From the cell containing the given text, extract its center point as (x, y) coordinate. 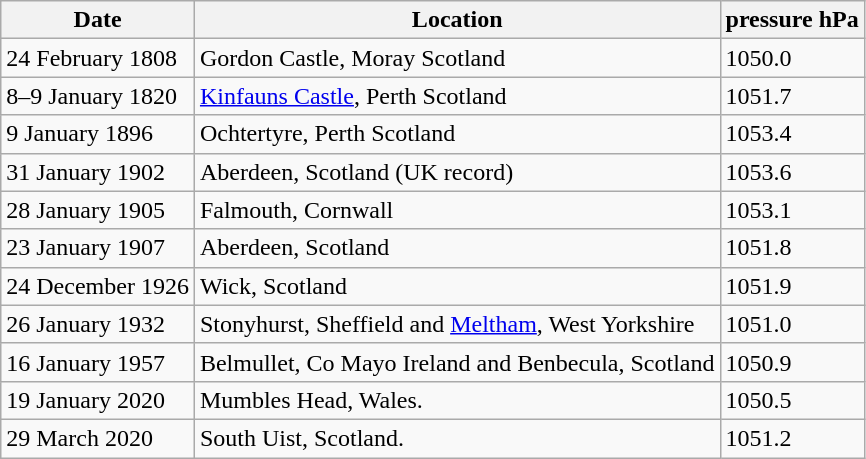
1051.2 (792, 438)
South Uist, Scotland. (457, 438)
1050.0 (792, 58)
29 March 2020 (98, 438)
1051.9 (792, 286)
Date (98, 20)
24 February 1808 (98, 58)
Falmouth, Cornwall (457, 210)
28 January 1905 (98, 210)
Ochtertyre, Perth Scotland (457, 134)
Stonyhurst, Sheffield and Meltham, West Yorkshire (457, 324)
1050.9 (792, 362)
1051.8 (792, 248)
26 January 1932 (98, 324)
Gordon Castle, Moray Scotland (457, 58)
1051.7 (792, 96)
Kinfauns Castle, Perth Scotland (457, 96)
Mumbles Head, Wales. (457, 400)
Aberdeen, Scotland (UK record) (457, 172)
pressure hPa (792, 20)
Wick, Scotland (457, 286)
19 January 2020 (98, 400)
1050.5 (792, 400)
16 January 1957 (98, 362)
Belmullet, Co Mayo Ireland and Benbecula, Scotland (457, 362)
23 January 1907 (98, 248)
1053.6 (792, 172)
24 December 1926 (98, 286)
1053.1 (792, 210)
Location (457, 20)
8–9 January 1820 (98, 96)
1053.4 (792, 134)
31 January 1902 (98, 172)
1051.0 (792, 324)
Aberdeen, Scotland (457, 248)
9 January 1896 (98, 134)
